From the cell containing the given text, extract its center point as [x, y] coordinate. 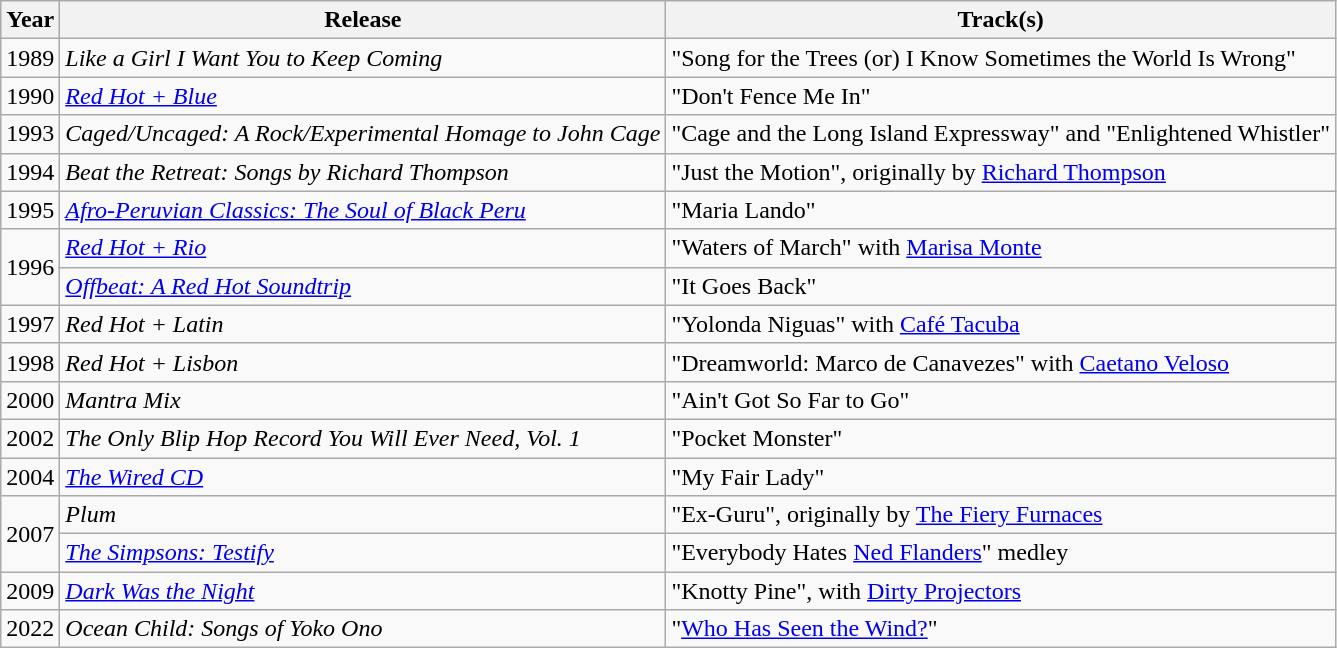
2007 [30, 534]
1998 [30, 362]
"Waters of March" with Marisa Monte [1001, 248]
1997 [30, 324]
Red Hot + Rio [363, 248]
1989 [30, 58]
"My Fair Lady" [1001, 477]
Red Hot + Blue [363, 96]
1995 [30, 210]
"Pocket Monster" [1001, 438]
"Ex-Guru", originally by The Fiery Furnaces [1001, 515]
Like a Girl I Want You to Keep Coming [363, 58]
Caged/Uncaged: A Rock/Experimental Homage to John Cage [363, 134]
Offbeat: A Red Hot Soundtrip [363, 286]
"Yolonda Niguas" with Café Tacuba [1001, 324]
Afro-Peruvian Classics: The Soul of Black Peru [363, 210]
"Maria Lando" [1001, 210]
Beat the Retreat: Songs by Richard Thompson [363, 172]
The Wired CD [363, 477]
1996 [30, 267]
2004 [30, 477]
"Cage and the Long Island Expressway" and "Enlightened Whistler" [1001, 134]
Dark Was the Night [363, 591]
"Who Has Seen the Wind?" [1001, 629]
Year [30, 20]
1990 [30, 96]
"Don't Fence Me In" [1001, 96]
2009 [30, 591]
1994 [30, 172]
"Just the Motion", originally by Richard Thompson [1001, 172]
Ocean Child: Songs of Yoko Ono [363, 629]
Plum [363, 515]
1993 [30, 134]
Red Hot + Latin [363, 324]
"Dreamworld: Marco de Canavezes" with Caetano Veloso [1001, 362]
"It Goes Back" [1001, 286]
The Simpsons: Testify [363, 553]
"Ain't Got So Far to Go" [1001, 400]
"Knotty Pine", with Dirty Projectors [1001, 591]
Mantra Mix [363, 400]
"Everybody Hates Ned Flanders" medley [1001, 553]
2000 [30, 400]
2022 [30, 629]
Release [363, 20]
2002 [30, 438]
Track(s) [1001, 20]
The Only Blip Hop Record You Will Ever Need, Vol. 1 [363, 438]
"Song for the Trees (or) I Know Sometimes the World Is Wrong" [1001, 58]
Red Hot + Lisbon [363, 362]
